Detect which cell encompasses the target text, then output its [X, Y] center coordinate. 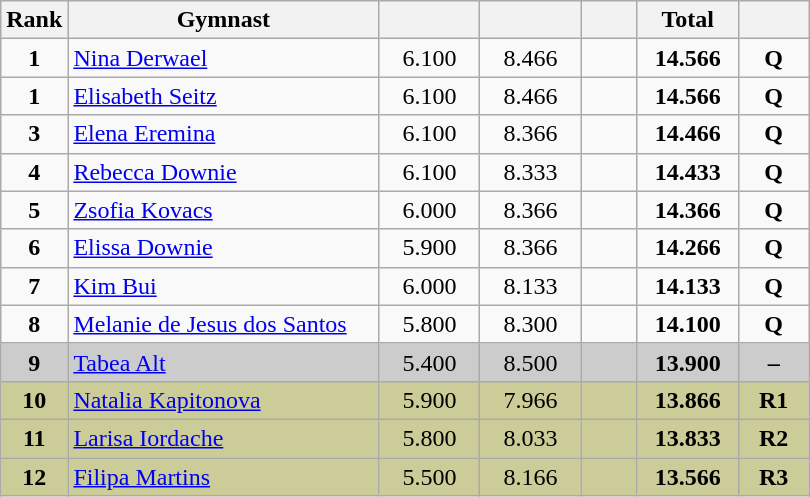
8.333 [530, 172]
R1 [774, 400]
14.266 [688, 248]
8.133 [530, 286]
Elisabeth Seitz [224, 96]
13.900 [688, 362]
7.966 [530, 400]
R2 [774, 438]
Larisa Iordache [224, 438]
Kim Bui [224, 286]
– [774, 362]
Total [688, 20]
12 [34, 477]
10 [34, 400]
4 [34, 172]
14.100 [688, 324]
Melanie de Jesus dos Santos [224, 324]
Zsofia Kovacs [224, 210]
Elissa Downie [224, 248]
3 [34, 134]
Gymnast [224, 20]
Nina Derwael [224, 58]
7 [34, 286]
5.500 [430, 477]
5.400 [430, 362]
5 [34, 210]
Rebecca Downie [224, 172]
Filipa Martins [224, 477]
14.133 [688, 286]
14.433 [688, 172]
Rank [34, 20]
9 [34, 362]
R3 [774, 477]
8.033 [530, 438]
Elena Eremina [224, 134]
11 [34, 438]
Natalia Kapitonova [224, 400]
6 [34, 248]
8.500 [530, 362]
13.833 [688, 438]
14.366 [688, 210]
8.166 [530, 477]
13.866 [688, 400]
13.566 [688, 477]
8.300 [530, 324]
14.466 [688, 134]
8 [34, 324]
Tabea Alt [224, 362]
